Find where the given text appears and provide that cell's center as [x, y] coordinate. 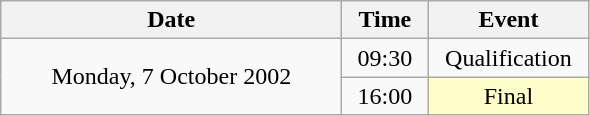
Final [508, 96]
Qualification [508, 58]
Time [385, 20]
16:00 [385, 96]
Event [508, 20]
Monday, 7 October 2002 [172, 77]
09:30 [385, 58]
Date [172, 20]
